Pinpoint the cell where the given text exists, returning its [X, Y] midpoint coordinate. 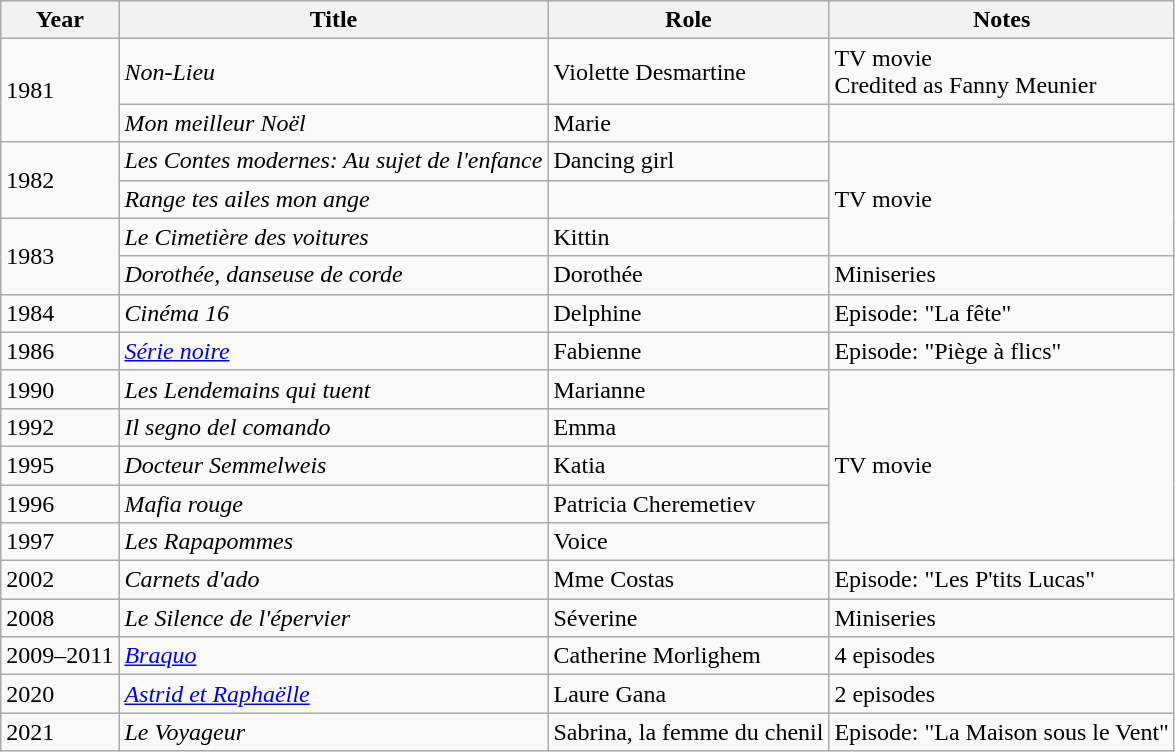
Notes [1002, 20]
Episode: "Les P'tits Lucas" [1002, 580]
Violette Desmartine [688, 72]
Marie [688, 123]
1981 [60, 90]
2008 [60, 618]
1982 [60, 180]
Sabrina, la femme du chenil [688, 732]
Dorothée [688, 275]
Séverine [688, 618]
Fabienne [688, 351]
Cinéma 16 [334, 313]
Non-Lieu [334, 72]
Les Lendemains qui tuent [334, 389]
Braquo [334, 656]
Mon meilleur Noël [334, 123]
1983 [60, 256]
2002 [60, 580]
Les Contes modernes: Au sujet de l'enfance [334, 161]
1995 [60, 465]
1996 [60, 503]
2021 [60, 732]
Emma [688, 427]
Delphine [688, 313]
Mafia rouge [334, 503]
Le Silence de l'épervier [334, 618]
Les Rapapommes [334, 542]
Episode: "Piège à flics" [1002, 351]
2 episodes [1002, 694]
Le Cimetière des voitures [334, 237]
Mme Costas [688, 580]
2020 [60, 694]
4 episodes [1002, 656]
Voice [688, 542]
Carnets d'ado [334, 580]
Title [334, 20]
1984 [60, 313]
Episode: "La fête" [1002, 313]
Year [60, 20]
Role [688, 20]
1990 [60, 389]
Kittin [688, 237]
Astrid et Raphaëlle [334, 694]
TV movieCredited as Fanny Meunier [1002, 72]
Patricia Cheremetiev [688, 503]
1997 [60, 542]
Laure Gana [688, 694]
1992 [60, 427]
Katia [688, 465]
2009–2011 [60, 656]
Dancing girl [688, 161]
Docteur Semmelweis [334, 465]
Série noire [334, 351]
Le Voyageur [334, 732]
Il segno del comando [334, 427]
Episode: "La Maison sous le Vent" [1002, 732]
Range tes ailes mon ange [334, 199]
1986 [60, 351]
Marianne [688, 389]
Dorothée, danseuse de corde [334, 275]
Catherine Morlighem [688, 656]
